Scan for the cell matching the given text and deliver its [x, y] coordinate at center. 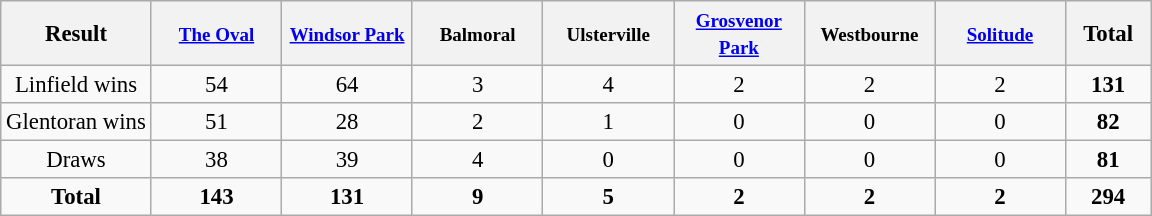
Linfield wins [76, 85]
The Oval [216, 34]
51 [216, 122]
3 [478, 85]
81 [1108, 160]
Solitude [1000, 34]
294 [1108, 197]
54 [216, 85]
9 [478, 197]
Glentoran wins [76, 122]
38 [216, 160]
64 [348, 85]
82 [1108, 122]
Balmoral [478, 34]
39 [348, 160]
Grosvenor Park [740, 34]
Ulsterville [608, 34]
1 [608, 122]
Result [76, 34]
5 [608, 197]
Draws [76, 160]
Westbourne [870, 34]
143 [216, 197]
28 [348, 122]
Windsor Park [348, 34]
